Capture the cell that displays the provided text and extract its [x, y] central coordinate. 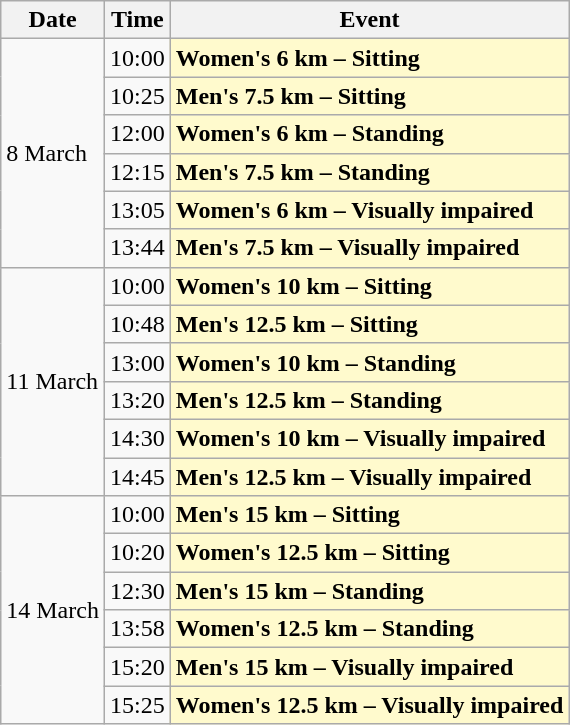
Men's 7.5 km – Standing [370, 172]
12:30 [137, 591]
13:44 [137, 248]
Event [370, 20]
Women's 6 km – Standing [370, 134]
14:30 [137, 438]
Men's 12.5 km – Sitting [370, 324]
Men's 12.5 km – Visually impaired [370, 477]
Men's 7.5 km – Sitting [370, 96]
14:45 [137, 477]
14 March [53, 610]
11 March [53, 381]
Men's 12.5 km – Standing [370, 400]
Men's 15 km – Sitting [370, 515]
12:00 [137, 134]
Women's 10 km – Sitting [370, 286]
13:00 [137, 362]
15:20 [137, 667]
Women's 6 km – Sitting [370, 58]
13:58 [137, 629]
Women's 12.5 km – Visually impaired [370, 705]
Women's 10 km – Standing [370, 362]
Women's 12.5 km – Standing [370, 629]
Men's 15 km – Visually impaired [370, 667]
8 March [53, 153]
Men's 7.5 km – Visually impaired [370, 248]
Women's 10 km – Visually impaired [370, 438]
10:20 [137, 553]
12:15 [137, 172]
13:05 [137, 210]
10:48 [137, 324]
15:25 [137, 705]
Women's 12.5 km – Sitting [370, 553]
Date [53, 20]
Time [137, 20]
Women's 6 km – Visually impaired [370, 210]
Men's 15 km – Standing [370, 591]
10:25 [137, 96]
13:20 [137, 400]
